Locate the cell with the specified text and output its (x, y) center coordinate. 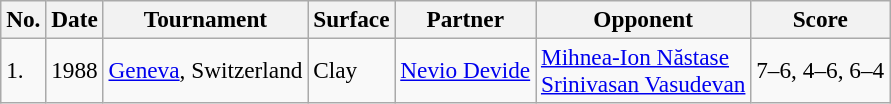
1. (24, 70)
Mihnea-Ion Năstase Srinivasan Vasudevan (644, 70)
7–6, 4–6, 6–4 (820, 70)
Geneva, Switzerland (206, 70)
Opponent (644, 19)
Clay (352, 70)
Score (820, 19)
Partner (466, 19)
1988 (74, 70)
Nevio Devide (466, 70)
Surface (352, 19)
Tournament (206, 19)
No. (24, 19)
Date (74, 19)
